Capture the cell that displays the provided text and extract its (X, Y) central coordinate. 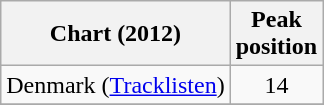
Denmark (Tracklisten) (116, 85)
Chart (2012) (116, 34)
14 (276, 85)
Peakposition (276, 34)
